Detect which cell encompasses the target text, then output its [x, y] center coordinate. 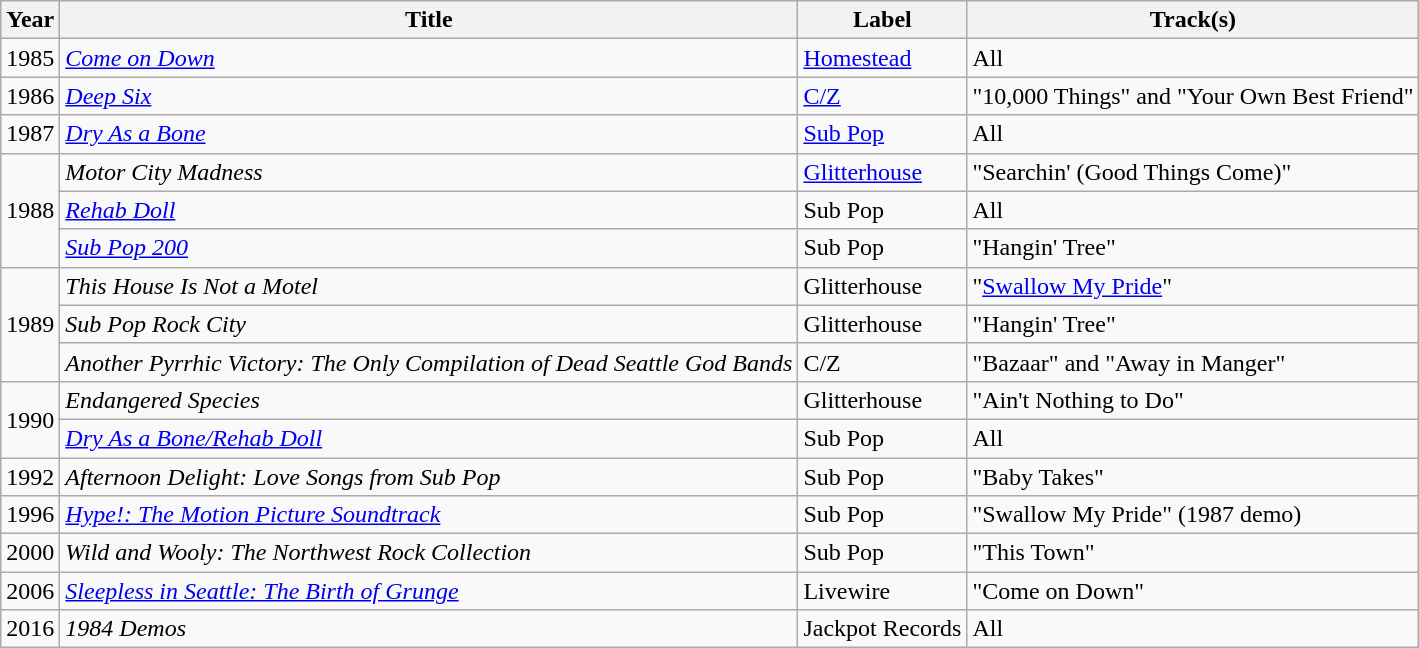
"Baby Takes" [1193, 477]
"Come on Down" [1193, 591]
"Swallow My Pride" (1987 demo) [1193, 515]
1992 [30, 477]
Another Pyrrhic Victory: The Only Compilation of Dead Seattle God Bands [429, 362]
"Bazaar" and "Away in Manger" [1193, 362]
Motor City Madness [429, 172]
2006 [30, 591]
"This Town" [1193, 553]
"Searchin' (Good Things Come)" [1193, 172]
Wild and Wooly: The Northwest Rock Collection [429, 553]
1986 [30, 96]
"10,000 Things" and "Your Own Best Friend" [1193, 96]
Hype!: The Motion Picture Soundtrack [429, 515]
Homestead [882, 58]
Year [30, 20]
1990 [30, 419]
This House Is Not a Motel [429, 286]
Jackpot Records [882, 629]
"Swallow My Pride" [1193, 286]
Deep Six [429, 96]
1987 [30, 134]
Dry As a Bone [429, 134]
Endangered Species [429, 400]
1984 Demos [429, 629]
2000 [30, 553]
1996 [30, 515]
1988 [30, 210]
Dry As a Bone/Rehab Doll [429, 438]
Sub Pop Rock City [429, 324]
Rehab Doll [429, 210]
Come on Down [429, 58]
2016 [30, 629]
Afternoon Delight: Love Songs from Sub Pop [429, 477]
1985 [30, 58]
Sub Pop 200 [429, 248]
Livewire [882, 591]
Sleepless in Seattle: The Birth of Grunge [429, 591]
"Ain't Nothing to Do" [1193, 400]
Track(s) [1193, 20]
1989 [30, 324]
Title [429, 20]
Label [882, 20]
